Search for the cell housing the specified text and yield its [X, Y] center coordinate. 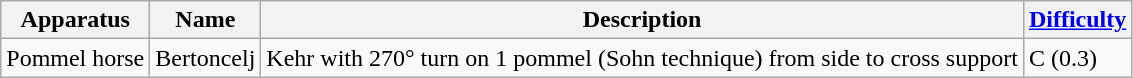
Kehr with 270° turn on 1 pommel (Sohn technique) from side to cross support [642, 58]
Pommel horse [76, 58]
Difficulty [1077, 20]
Bertoncelj [206, 58]
Name [206, 20]
Apparatus [76, 20]
Description [642, 20]
C (0.3) [1077, 58]
